For the text-containing cell, return its midpoint in [x, y] coordinate format. 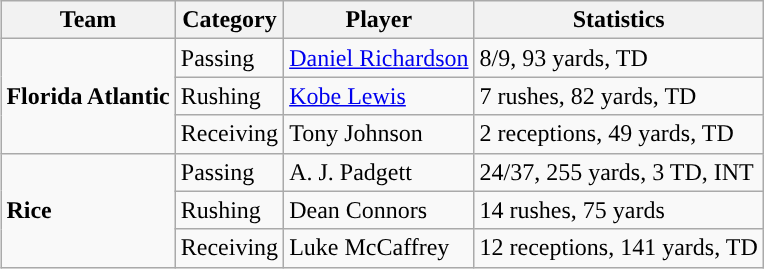
Florida Atlantic [88, 96]
8/9, 93 yards, TD [618, 58]
Category [229, 20]
Rice [88, 210]
12 receptions, 141 yards, TD [618, 248]
A. J. Padgett [379, 172]
2 receptions, 49 yards, TD [618, 134]
24/37, 255 yards, 3 TD, INT [618, 172]
Dean Connors [379, 210]
Kobe Lewis [379, 96]
Daniel Richardson [379, 58]
7 rushes, 82 yards, TD [618, 96]
Statistics [618, 20]
Luke McCaffrey [379, 248]
Tony Johnson [379, 134]
Player [379, 20]
Team [88, 20]
14 rushes, 75 yards [618, 210]
